Search for the cell housing the specified text and yield its [X, Y] center coordinate. 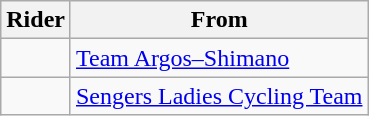
Rider [36, 20]
From [219, 20]
Sengers Ladies Cycling Team [219, 96]
Team Argos–Shimano [219, 58]
